Detect which cell encompasses the target text, then output its (x, y) center coordinate. 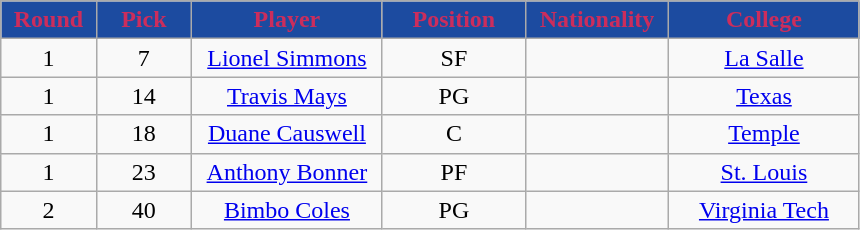
PF (454, 172)
40 (144, 210)
Travis Mays (288, 96)
2 (48, 210)
Anthony Bonner (288, 172)
Nationality (596, 20)
18 (144, 134)
Duane Causwell (288, 134)
Lionel Simmons (288, 58)
23 (144, 172)
Texas (764, 96)
Player (288, 20)
La Salle (764, 58)
St. Louis (764, 172)
Round (48, 20)
7 (144, 58)
Pick (144, 20)
14 (144, 96)
College (764, 20)
SF (454, 58)
Temple (764, 134)
Bimbo Coles (288, 210)
Virginia Tech (764, 210)
C (454, 134)
Position (454, 20)
